Provide the [X, Y] coordinate of the cell's center where the given text is located.  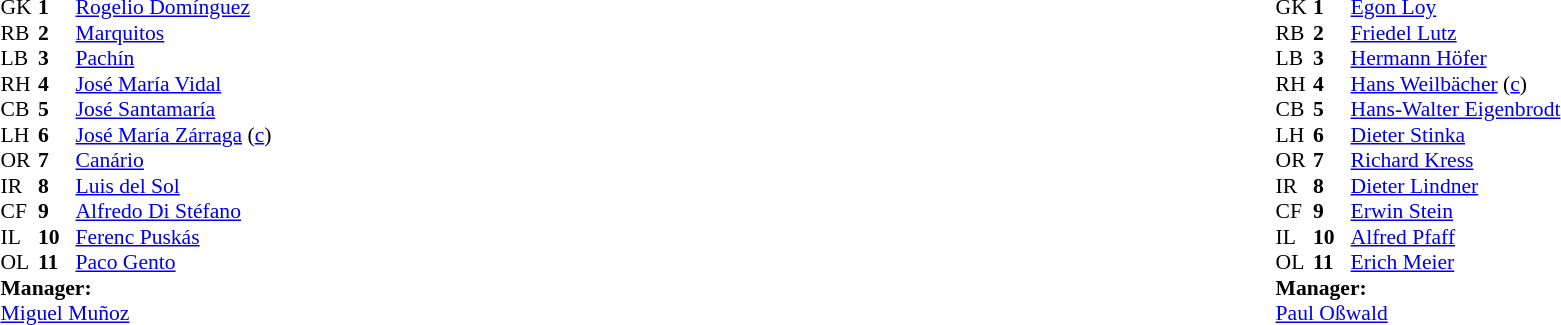
Paco Gento [174, 263]
Richard Kress [1456, 161]
Alfred Pfaff [1456, 237]
Friedel Lutz [1456, 33]
Canário [174, 161]
Dieter Lindner [1456, 186]
Pachín [174, 59]
Hans-Walter Eigenbrodt [1456, 109]
Dieter Stinka [1456, 135]
José María Zárraga (c) [174, 135]
José María Vidal [174, 84]
Erich Meier [1456, 263]
Marquitos [174, 33]
Alfredo Di Stéfano [174, 211]
Ferenc Puskás [174, 237]
Erwin Stein [1456, 211]
Luis del Sol [174, 186]
Hans Weilbächer (c) [1456, 84]
José Santamaría [174, 109]
Hermann Höfer [1456, 59]
